Extract the [x, y] coordinate from the center of the cell holding the provided text.  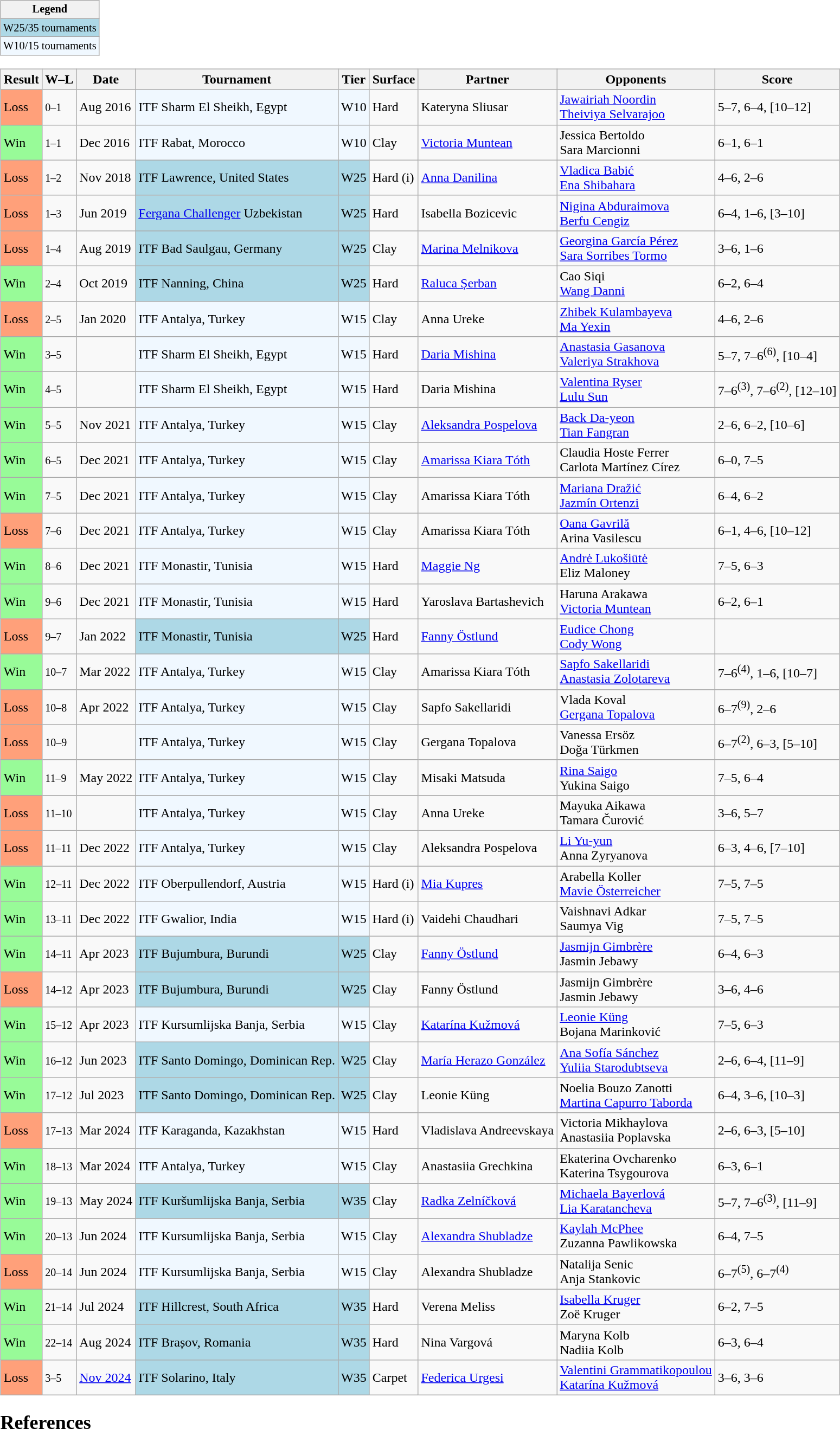
Nov 2018 [106, 178]
6–3, 6–1 [777, 1166]
2–4 [60, 283]
2–6, 6–3, [5–10] [777, 1130]
1–4 [60, 248]
Kaylah McPhee Zuzanna Pawlikowska [636, 1236]
Maryna Kolb Nadiia Kolb [636, 1342]
2–6, 6–2, [10–6] [777, 425]
Natalija Senic Anja Stankovic [636, 1271]
10–7 [60, 671]
Carpet [394, 1377]
6–4, 7–5 [777, 1236]
May 2022 [106, 778]
Vaidehi Chaudhari [488, 919]
Tournament [237, 79]
Vaishnavi Adkar Saumya Vig [636, 919]
W–L [60, 79]
Jawairiah Noordin Theiviya Selvarajoo [636, 107]
Score [777, 79]
17–13 [60, 1130]
Sapfo Sakellaridi [488, 707]
1–1 [60, 142]
9–6 [60, 601]
5–7, 6–4, [10–12] [777, 107]
Opponents [636, 79]
5–7, 7–6(3), [11–9] [777, 1201]
3–6, 4–6 [777, 989]
ITF Karaganda, Kazakhstan [237, 1130]
Dec 2016 [106, 142]
Anastasiia Grechkina [488, 1166]
20–13 [60, 1236]
Claudia Hoste Ferrer Carlota Martínez Círez [636, 460]
W25/35 tournaments [50, 28]
Kateryna Sliusar [488, 107]
12–11 [60, 884]
Nigina Abduraimova Berfu Cengiz [636, 213]
Vlada Koval Gergana Topalova [636, 707]
3–6, 3–6 [777, 1377]
Jun 2023 [106, 1060]
0–1 [60, 107]
Michaela Bayerlová Lia Karatancheva [636, 1201]
Aug 2019 [106, 248]
Aug 2024 [106, 1342]
Noelia Bouzo Zanotti Martina Capurro Taborda [636, 1095]
Valentina Ryser Lulu Sun [636, 389]
Vladislava Andreevskaya [488, 1130]
ITF Gwalior, India [237, 919]
15–12 [60, 1025]
Isabella Bozicevic [488, 213]
ITF Nanning, China [237, 283]
6–7(2), 6–3, [5–10] [777, 742]
Oct 2019 [106, 283]
7–5 [60, 496]
ITF Lawrence, United States [237, 178]
Vanessa Ersöz Doğa Türkmen [636, 742]
13–11 [60, 919]
Anna Danilina [488, 178]
Haruna Arakawa Victoria Muntean [636, 601]
5–5 [60, 425]
6–4, 1–6, [3–10] [777, 213]
6–5 [60, 460]
6–7(5), 6–7(4) [777, 1271]
Leonie Küng Bojana Marinković [636, 1025]
Nina Vargová [488, 1342]
Isabella Kruger Zoë Kruger [636, 1307]
Katarína Kužmová [488, 1025]
Oana Gavrilă Arina Vasilescu [636, 530]
Jul 2024 [106, 1307]
Li Yu-yun Anna Zyryanova [636, 848]
Jan 2022 [106, 637]
Jun 2019 [106, 213]
Date [106, 79]
Zhibek Kulambayeva Ma Yexin [636, 319]
2–6, 6–4, [11–9] [777, 1060]
Jul 2023 [106, 1095]
Anastasia Gasanova Valeriya Strakhova [636, 355]
Federica Urgesi [488, 1377]
2–5 [60, 319]
Marina Melnikova [488, 248]
Victoria Mikhaylova Anastasiia Poplavska [636, 1130]
14–11 [60, 954]
Andrė Lukošiūtė Eliz Maloney [636, 566]
Partner [488, 79]
Arabella Koller Mavie Österreicher [636, 884]
10–8 [60, 707]
ITF Hillcrest, South Africa [237, 1307]
11–9 [60, 778]
Mar 2022 [106, 671]
3–6, 1–6 [777, 248]
6–2, 7–5 [777, 1307]
Ana Sofía Sánchez Yuliia Starodubtseva [636, 1060]
ITF Rabat, Morocco [237, 142]
ITF Brașov, Romania [237, 1342]
7–6(3), 7–6(2), [12–10] [777, 389]
Vladica Babić Ena Shibahara [636, 178]
W10/15 tournaments [50, 46]
18–13 [60, 1166]
1–2 [60, 178]
Back Da-yeon Tian Fangran [636, 425]
5–7, 7–6(6), [10–4] [777, 355]
Gergana Topalova [488, 742]
ITF Oberpullendorf, Austria [237, 884]
Maggie Ng [488, 566]
9–7 [60, 637]
Jan 2020 [106, 319]
May 2024 [106, 1201]
Eudice Chong Cody Wong [636, 637]
Ekaterina Ovcharenko Katerina Tsygourova [636, 1166]
María Herazo González [488, 1060]
6–0, 7–5 [777, 460]
Verena Meliss [488, 1307]
6–1, 4–6, [10–12] [777, 530]
Nov 2021 [106, 425]
14–12 [60, 989]
3–6, 5–7 [777, 812]
Sapfo Sakellaridi Anastasia Zolotareva [636, 671]
ITF Kuršumlijska Banja, Serbia [237, 1201]
Rina Saigo Yukina Saigo [636, 778]
11–11 [60, 848]
21–14 [60, 1307]
6–3, 4–6, [7–10] [777, 848]
Raluca Șerban [488, 283]
Apr 2022 [106, 707]
Georgina García Pérez Sara Sorribes Tormo [636, 248]
7–6(4), 1–6, [10–7] [777, 671]
6–7(9), 2–6 [777, 707]
Leonie Küng [488, 1095]
20–14 [60, 1271]
ITF Solarino, Italy [237, 1377]
6–4, 6–2 [777, 496]
Valentini Grammatikopoulou Katarína Kužmová [636, 1377]
Mia Kupres [488, 884]
17–12 [60, 1095]
Radka Zelníčková [488, 1201]
Legend [50, 10]
6–4, 3–6, [10–3] [777, 1095]
Fergana Challenger Uzbekistan [237, 213]
Result [21, 79]
1–3 [60, 213]
Aug 2016 [106, 107]
6–2, 6–4 [777, 283]
Mayuka Aikawa Tamara Čurović [636, 812]
16–12 [60, 1060]
Yaroslava Bartashevich [488, 601]
Tier [354, 79]
Misaki Matsuda [488, 778]
22–14 [60, 1342]
Victoria Muntean [488, 142]
Surface [394, 79]
6–4, 6–3 [777, 954]
ITF Bad Saulgau, Germany [237, 248]
Nov 2024 [106, 1377]
7–6 [60, 530]
6–2, 6–1 [777, 601]
11–10 [60, 812]
4–5 [60, 389]
8–6 [60, 566]
7–5, 6–4 [777, 778]
Cao Siqi Wang Danni [636, 283]
Mariana Dražić Jazmín Ortenzi [636, 496]
Jessica Bertoldo Sara Marcionni [636, 142]
10–9 [60, 742]
6–3, 6–4 [777, 1342]
19–13 [60, 1201]
6–1, 6–1 [777, 142]
